Return the (X, Y) coordinate for the center point of the cell that contains the specified text.  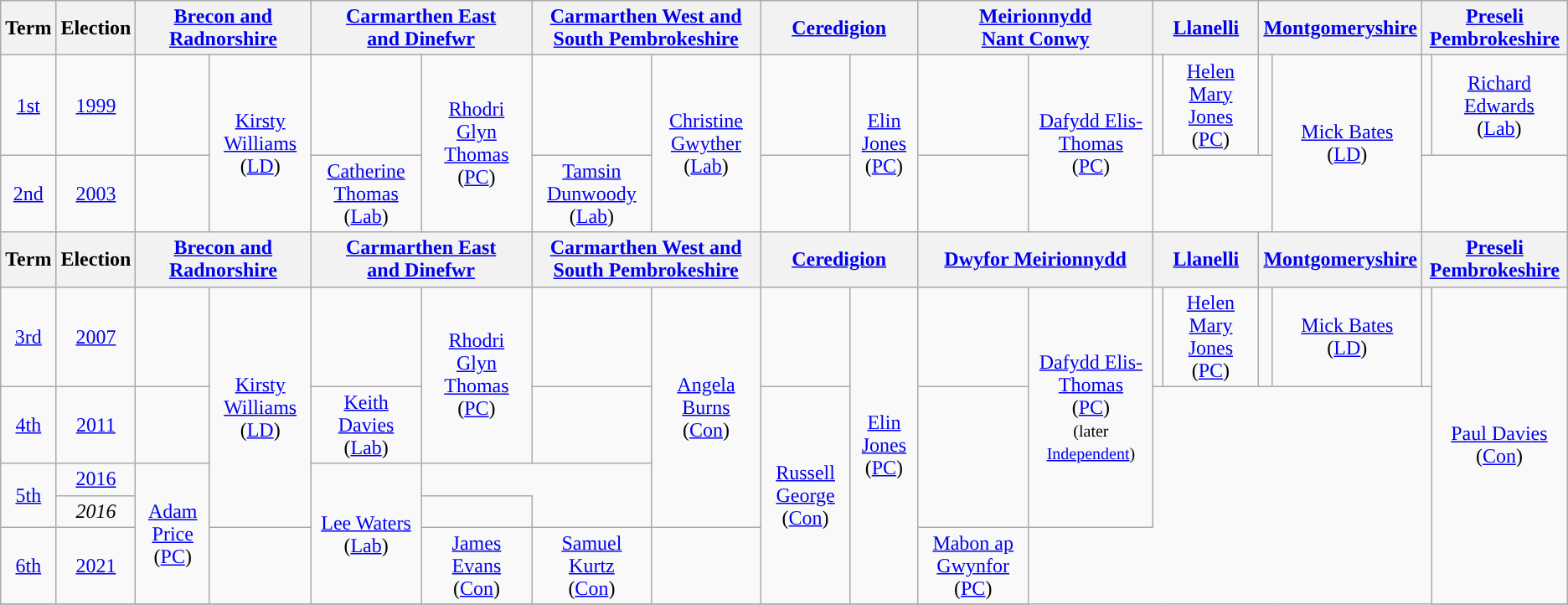
2nd (28, 194)
Paul Davies(Con) (1499, 446)
Adam Price(PC) (173, 534)
Dwyfor Meirionnydd (1035, 260)
Richard Edwards(Lab) (1499, 106)
6th (28, 566)
Lee Waters(Lab) (366, 534)
Mabon ap Gwynfor(PC) (973, 566)
Keith Davies(Lab) (366, 425)
Dafydd Elis-Thomas(PC)(later Independent) (1091, 407)
Catherine Thomas(Lab) (366, 194)
Christine Gwyther(Lab) (706, 144)
Angela Burns(Con) (706, 407)
Samuel Kurtz(Con) (592, 566)
4th (28, 425)
2003 (95, 194)
2021 (95, 566)
2011 (95, 425)
5th (28, 495)
1999 (95, 106)
Dafydd Elis-Thomas(PC) (1091, 144)
1st (28, 106)
Tamsin Dunwoody(Lab) (592, 194)
MeirionnyddNant Conwy (1035, 28)
3rd (28, 337)
Russell George(Con) (806, 495)
James Evans(Con) (476, 566)
2007 (95, 337)
